Scan for the cell matching the given text and deliver its [x, y] coordinate at center. 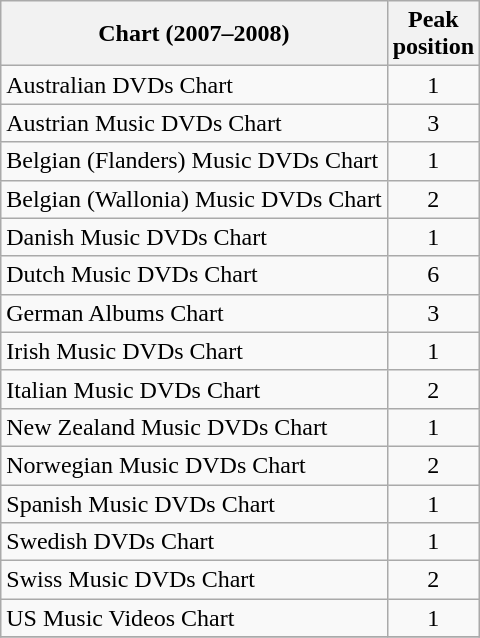
German Albums Chart [194, 313]
Irish Music DVDs Chart [194, 351]
6 [433, 275]
Swiss Music DVDs Chart [194, 580]
Danish Music DVDs Chart [194, 237]
Austrian Music DVDs Chart [194, 123]
Australian DVDs Chart [194, 85]
Spanish Music DVDs Chart [194, 503]
Italian Music DVDs Chart [194, 389]
Dutch Music DVDs Chart [194, 275]
Swedish DVDs Chart [194, 542]
US Music Videos Chart [194, 618]
Peakposition [433, 34]
Belgian (Wallonia) Music DVDs Chart [194, 199]
Belgian (Flanders) Music DVDs Chart [194, 161]
Chart (2007–2008) [194, 34]
New Zealand Music DVDs Chart [194, 427]
Norwegian Music DVDs Chart [194, 465]
